Capture the cell that displays the provided text and extract its (x, y) central coordinate. 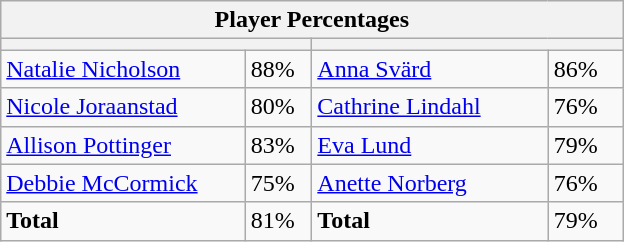
Anna Svärd (430, 69)
Anette Norberg (430, 183)
83% (278, 145)
80% (278, 107)
Natalie Nicholson (124, 69)
75% (278, 183)
Allison Pottinger (124, 145)
Nicole Joraanstad (124, 107)
Cathrine Lindahl (430, 107)
Player Percentages (312, 20)
86% (586, 69)
88% (278, 69)
81% (278, 221)
Debbie McCormick (124, 183)
Eva Lund (430, 145)
